Output the (X, Y) coordinate of the center of the cell containing the given text.  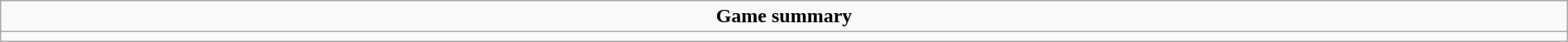
Game summary (784, 16)
